Provide the [X, Y] coordinate of the cell's center where the given text is located.  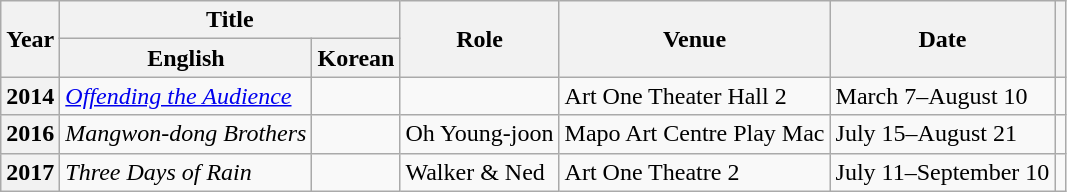
Art One Theater Hall 2 [694, 96]
Korean [356, 58]
Art One Theatre 2 [694, 172]
English [186, 58]
July 15–August 21 [942, 134]
Year [30, 39]
Mapo Art Centre Play Mac [694, 134]
2017 [30, 172]
Title [230, 20]
Walker & Ned [480, 172]
Oh Young-joon [480, 134]
March 7–August 10 [942, 96]
July 11–September 10 [942, 172]
2014 [30, 96]
Role [480, 39]
2016 [30, 134]
Three Days of Rain [186, 172]
Date [942, 39]
Venue [694, 39]
Offending the Audience [186, 96]
Mangwon-dong Brothers [186, 134]
